Capture the cell that displays the provided text and extract its (x, y) central coordinate. 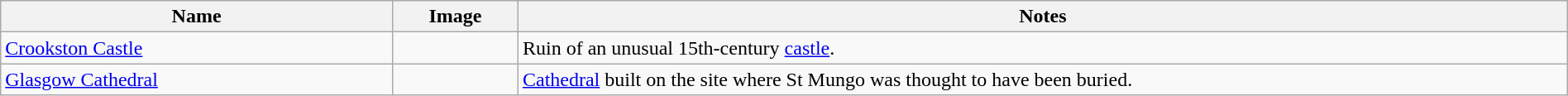
Crookston Castle (197, 48)
Ruin of an unusual 15th-century castle. (1042, 48)
Name (197, 17)
Notes (1042, 17)
Cathedral built on the site where St Mungo was thought to have been buried. (1042, 79)
Image (455, 17)
Glasgow Cathedral (197, 79)
